Return (x, y) of the center of cell containing provided text 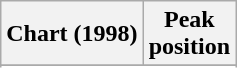
Peakposition (189, 34)
Chart (1998) (72, 34)
